Scan for the cell matching the given text and deliver its (x, y) coordinate at center. 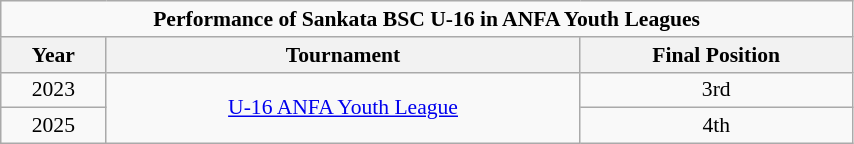
4th (716, 126)
Final Position (716, 55)
Year (54, 55)
2023 (54, 90)
Performance of Sankata BSC U-16 in ANFA Youth Leagues (427, 19)
3rd (716, 90)
U-16 ANFA Youth League (343, 108)
Tournament (343, 55)
2025 (54, 126)
